Extract the [x, y] coordinate from the center of the cell holding the provided text.  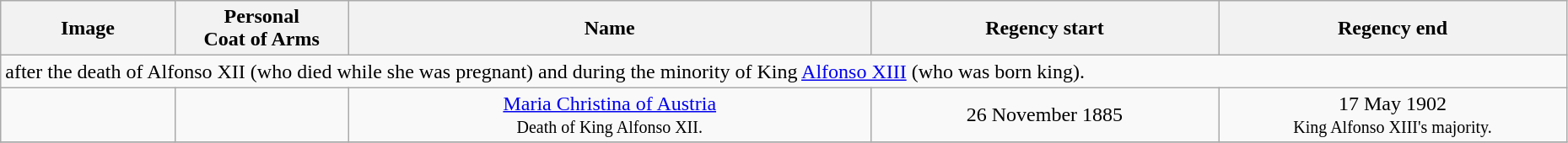
Maria Christina of AustriaDeath of King Alfonso XII. [609, 114]
PersonalCoat of Arms [261, 29]
26 November 1885 [1044, 114]
Regency start [1044, 29]
Regency end [1393, 29]
Image [88, 29]
after the death of Alfonso XII (who died while she was pregnant) and during the minority of King Alfonso XIII (who was born king). [784, 71]
Name [609, 29]
17 May 1902King Alfonso XIII's majority. [1393, 114]
